Provide the [x, y] coordinate of the cell's center where the given text is located.  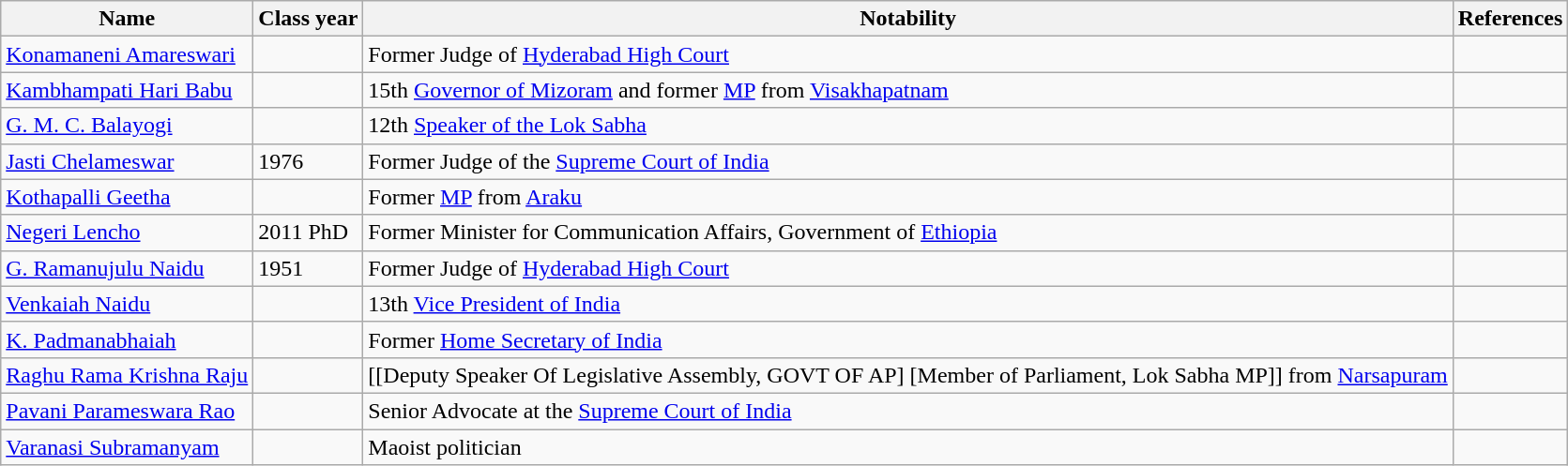
Class year [308, 19]
1976 [308, 161]
Maoist politician [908, 447]
13th Vice President of India [908, 304]
12th Speaker of the Lok Sabha [908, 126]
Raghu Rama Krishna Raju [128, 375]
Name [128, 19]
Former MP from Araku [908, 197]
Kothapalli Geetha [128, 197]
Jasti Chelameswar [128, 161]
K. Padmanabhaiah [128, 339]
Senior Advocate at the Supreme Court of India [908, 411]
[[Deputy Speaker Of Legislative Assembly, GOVT OF AP] [Member of Parliament, Lok Sabha MP]] from Narsapuram [908, 375]
G. M. C. Balayogi [128, 126]
Kambhampati Hari Babu [128, 90]
1951 [308, 268]
Venkaiah Naidu [128, 304]
Konamaneni Amareswari [128, 54]
Former Home Secretary of India [908, 339]
Varanasi Subramanyam [128, 447]
Former Judge of the Supreme Court of India [908, 161]
G. Ramanujulu Naidu [128, 268]
Former Minister for Communication Affairs, Government of Ethiopia [908, 233]
References [1511, 19]
Negeri Lencho [128, 233]
2011 PhD [308, 233]
Notability [908, 19]
Pavani Parameswara Rao [128, 411]
15th Governor of Mizoram and former MP from Visakhapatnam [908, 90]
